Search for the cell housing the specified text and yield its [x, y] center coordinate. 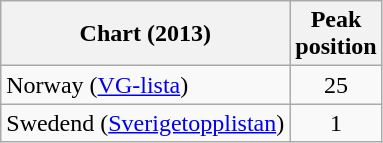
1 [336, 123]
Swedend (Sverigetopplistan) [146, 123]
Peakposition [336, 34]
Chart (2013) [146, 34]
Norway (VG-lista) [146, 85]
25 [336, 85]
